Determine the (x, y) coordinate at the center of the cell enclosing the given text.  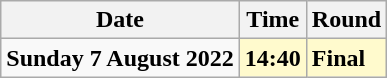
Date (120, 20)
Sunday 7 August 2022 (120, 58)
Final (346, 58)
Time (272, 20)
Round (346, 20)
14:40 (272, 58)
